Determine the [x, y] coordinate at the center of the cell enclosing the given text.  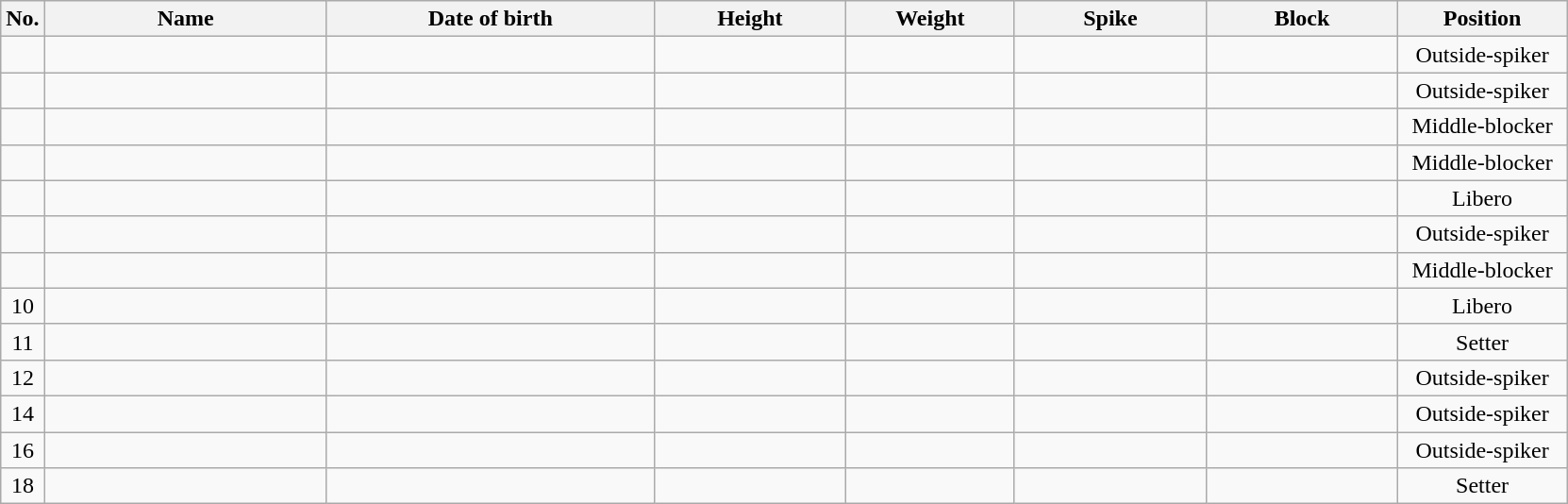
Name [185, 19]
Position [1483, 19]
14 [23, 413]
Block [1302, 19]
Height [749, 19]
16 [23, 450]
No. [23, 19]
10 [23, 306]
12 [23, 378]
Weight [930, 19]
Date of birth [491, 19]
Spike [1109, 19]
18 [23, 486]
11 [23, 342]
